Find where the given text appears and provide that cell's center as (X, Y) coordinate. 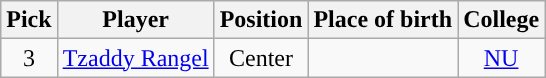
Pick (29, 20)
Position (261, 20)
Center (261, 58)
College (502, 20)
Tzaddy Rangel (136, 58)
3 (29, 58)
Player (136, 20)
NU (502, 58)
Place of birth (383, 20)
